Determine the (x, y) coordinate at the center of the cell enclosing the given text.  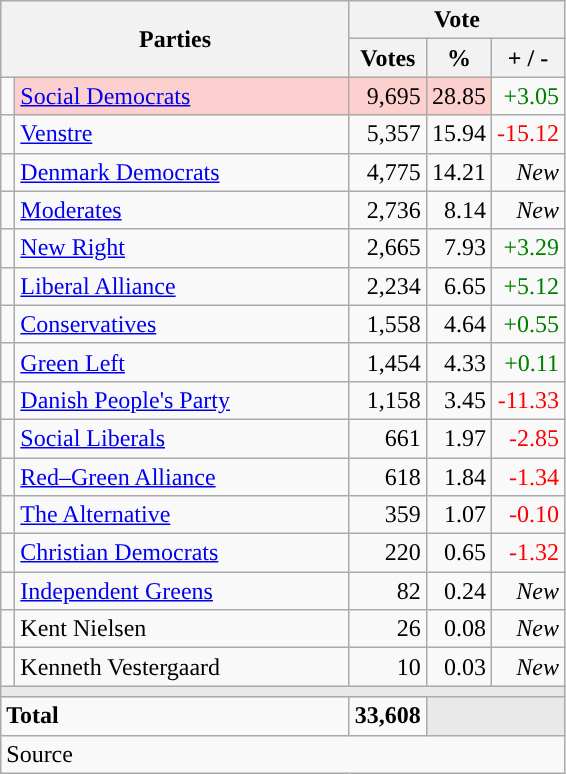
Venstre (182, 134)
1.84 (458, 477)
15.94 (458, 134)
Danish People's Party (182, 400)
Parties (176, 39)
26 (388, 629)
Social Liberals (182, 438)
+3.29 (528, 248)
-15.12 (528, 134)
2,665 (388, 248)
359 (388, 515)
Kent Nielsen (182, 629)
-11.33 (528, 400)
Social Democrats (182, 96)
The Alternative (182, 515)
Total (176, 716)
1,454 (388, 362)
Independent Greens (182, 591)
+0.11 (528, 362)
Source (283, 754)
-1.32 (528, 553)
+0.55 (528, 324)
618 (388, 477)
3.45 (458, 400)
0.08 (458, 629)
661 (388, 438)
0.03 (458, 667)
4,775 (388, 172)
Christian Democrats (182, 553)
-2.85 (528, 438)
Vote (456, 20)
+ / - (528, 58)
Green Left (182, 362)
+3.05 (528, 96)
2,234 (388, 286)
7.93 (458, 248)
Moderates (182, 210)
5,357 (388, 134)
4.64 (458, 324)
0.24 (458, 591)
Kenneth Vestergaard (182, 667)
1,558 (388, 324)
% (458, 58)
10 (388, 667)
Conservatives (182, 324)
Denmark Democrats (182, 172)
Liberal Alliance (182, 286)
28.85 (458, 96)
Votes (388, 58)
Red–Green Alliance (182, 477)
14.21 (458, 172)
1.97 (458, 438)
33,608 (388, 716)
+5.12 (528, 286)
1.07 (458, 515)
9,695 (388, 96)
0.65 (458, 553)
1,158 (388, 400)
New Right (182, 248)
-0.10 (528, 515)
2,736 (388, 210)
6.65 (458, 286)
82 (388, 591)
4.33 (458, 362)
220 (388, 553)
8.14 (458, 210)
-1.34 (528, 477)
